Identify which cell holds the provided text, then report its (X, Y) central coordinate. 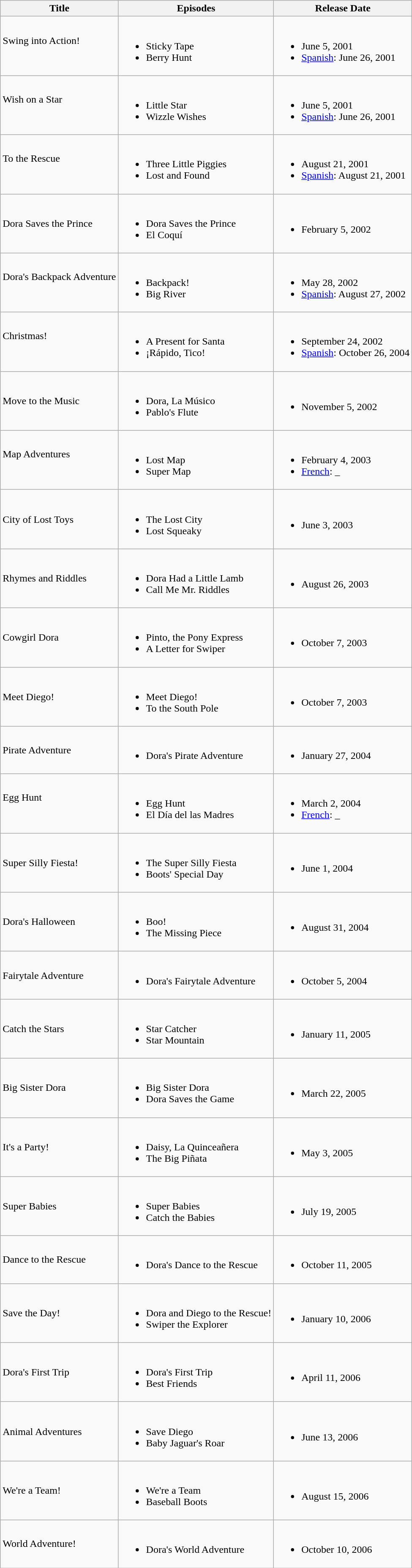
Pirate Adventure (59, 750)
Sticky TapeBerry Hunt (196, 46)
September 24, 2002Spanish: October 26, 2004 (343, 342)
May 3, 2005 (343, 1147)
Save the Day! (59, 1313)
Star CatcherStar Mountain (196, 1029)
October 11, 2005 (343, 1259)
Big Sister DoraDora Saves the Game (196, 1088)
May 28, 2002Spanish: August 27, 2002 (343, 283)
Dance to the Rescue (59, 1259)
Move to the Music (59, 401)
Meet Diego! (59, 697)
Swing into Action! (59, 46)
Save DiegoBaby Jaguar's Roar (196, 1431)
Fairytale Adventure (59, 976)
It's a Party! (59, 1147)
June 1, 2004 (343, 863)
Map Adventures (59, 460)
August 15, 2006 (343, 1490)
Daisy, La QuinceañeraThe Big Piñata (196, 1147)
January 27, 2004 (343, 750)
Pinto, the Pony ExpressA Letter for Swiper (196, 637)
Dora's World Adventure (196, 1544)
Dora's Pirate Adventure (196, 750)
Dora's Backpack Adventure (59, 283)
A Present for Santa¡Rápido, Tico! (196, 342)
The Super Silly FiestaBoots' Special Day (196, 863)
Animal Adventures (59, 1431)
October 5, 2004 (343, 976)
June 3, 2003 (343, 519)
Title (59, 8)
August 21, 2001Spanish: August 21, 2001 (343, 164)
We're a Team! (59, 1490)
Dora's Dance to the Rescue (196, 1259)
Rhymes and Riddles (59, 578)
Dora's First Trip (59, 1372)
Wish on a Star (59, 105)
Catch the Stars (59, 1029)
Cowgirl Dora (59, 637)
Dora, La MúsicoPablo's Flute (196, 401)
Lost MapSuper Map (196, 460)
August 31, 2004 (343, 922)
April 11, 2006 (343, 1372)
We're a TeamBaseball Boots (196, 1490)
August 26, 2003 (343, 578)
July 19, 2005 (343, 1206)
Boo!The Missing Piece (196, 922)
Egg HuntEl Día del las Madres (196, 804)
October 10, 2006 (343, 1544)
January 10, 2006 (343, 1313)
Big Sister Dora (59, 1088)
Three Little PiggiesLost and Found (196, 164)
March 22, 2005 (343, 1088)
January 11, 2005 (343, 1029)
Dora's Halloween (59, 922)
Dora Saves the Prince (59, 223)
February 4, 2003French: _ (343, 460)
Dora's First TripBest Friends (196, 1372)
Dora's Fairytale Adventure (196, 976)
Super BabiesCatch the Babies (196, 1206)
February 5, 2002 (343, 223)
To the Rescue (59, 164)
Little StarWizzle Wishes (196, 105)
The Lost CityLost Squeaky (196, 519)
World Adventure! (59, 1544)
City of Lost Toys (59, 519)
Dora and Diego to the Rescue!Swiper the Explorer (196, 1313)
November 5, 2002 (343, 401)
Backpack!Big River (196, 283)
Christmas! (59, 342)
Dora Saves the PrinceEl Coquí (196, 223)
Meet Diego!To the South Pole (196, 697)
Super Silly Fiesta! (59, 863)
March 2, 2004French: _ (343, 804)
Release Date (343, 8)
Episodes (196, 8)
June 13, 2006 (343, 1431)
Dora Had a Little LambCall Me Mr. Riddles (196, 578)
Egg Hunt (59, 804)
Super Babies (59, 1206)
